Capture the cell that displays the provided text and extract its (x, y) central coordinate. 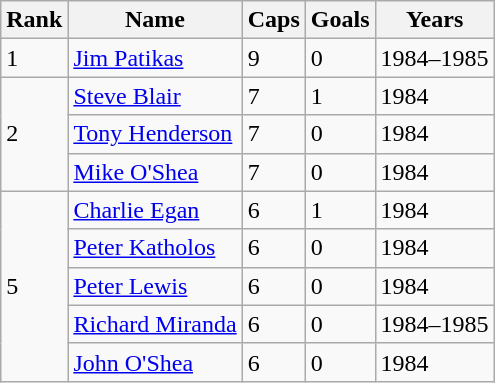
Tony Henderson (155, 134)
Steve Blair (155, 96)
John O'Shea (155, 362)
Name (155, 20)
Caps (274, 20)
9 (274, 58)
Mike O'Shea (155, 172)
5 (34, 286)
Jim Patikas (155, 58)
Peter Lewis (155, 286)
Goals (340, 20)
Years (434, 20)
Charlie Egan (155, 210)
Richard Miranda (155, 324)
2 (34, 134)
Peter Katholos (155, 248)
Rank (34, 20)
